Locate the cell with the specified text and output its [X, Y] center coordinate. 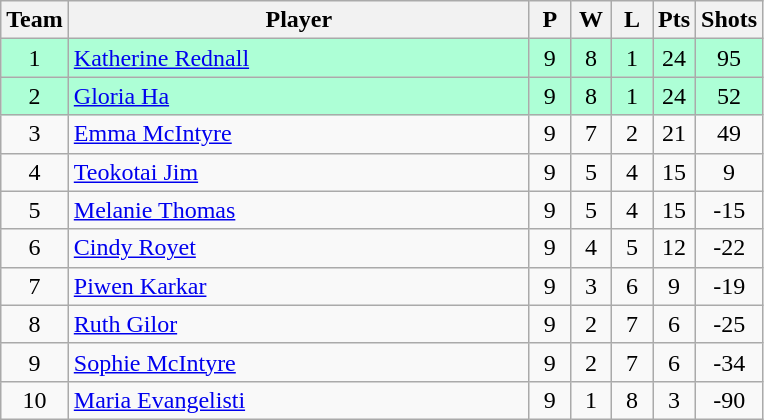
Gloria Ha [298, 96]
Cindy Royet [298, 248]
Sophie McIntyre [298, 362]
21 [674, 134]
-22 [730, 248]
Ruth Gilor [298, 324]
Piwen Karkar [298, 286]
-15 [730, 210]
Katherine Rednall [298, 58]
Melanie Thomas [298, 210]
Team [35, 20]
Maria Evangelisti [298, 400]
P [550, 20]
49 [730, 134]
Pts [674, 20]
-19 [730, 286]
-34 [730, 362]
W [590, 20]
95 [730, 58]
12 [674, 248]
-90 [730, 400]
Shots [730, 20]
Teokotai Jim [298, 172]
Emma McIntyre [298, 134]
Player [298, 20]
L [632, 20]
-25 [730, 324]
10 [35, 400]
52 [730, 96]
